Determine the (X, Y) coordinate at the center of the cell enclosing the given text.  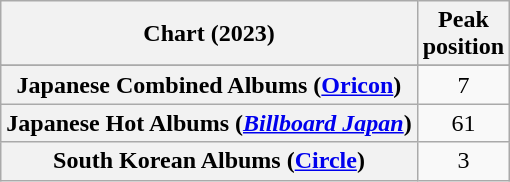
Chart (2023) (209, 34)
61 (463, 123)
Japanese Hot Albums (Billboard Japan) (209, 123)
3 (463, 161)
Peakposition (463, 34)
South Korean Albums (Circle) (209, 161)
Japanese Combined Albums (Oricon) (209, 85)
7 (463, 85)
